Find where the given text appears and provide that cell's center as (X, Y) coordinate. 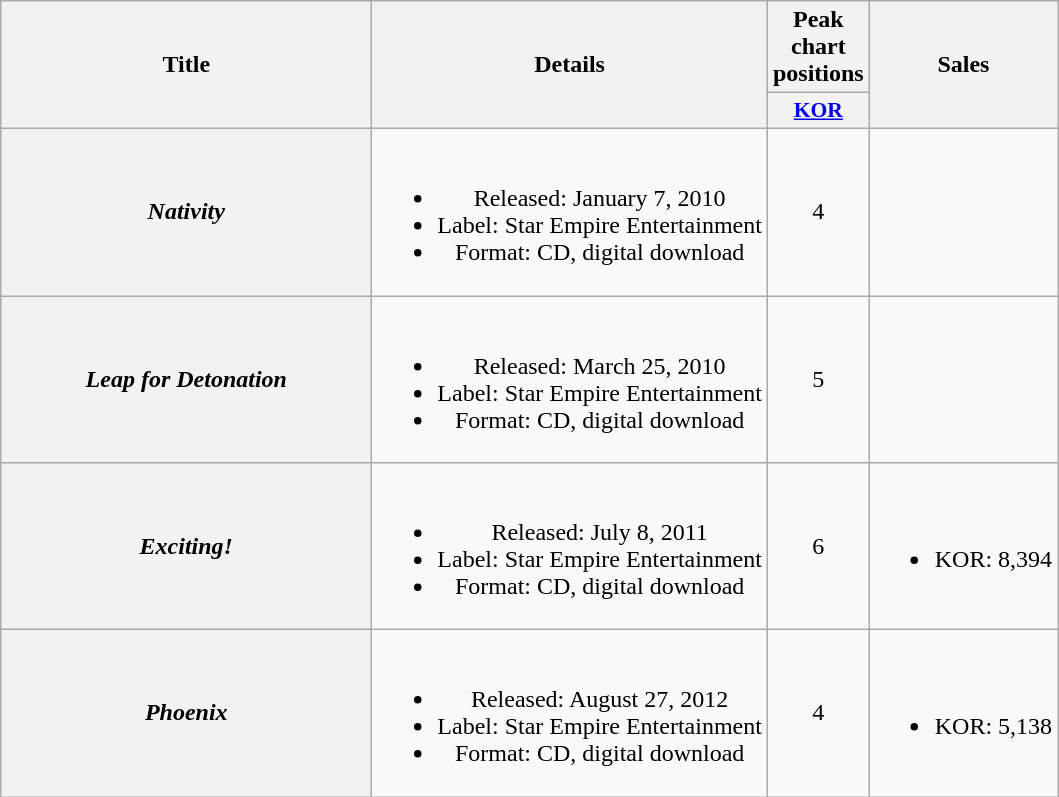
Title (186, 65)
Phoenix (186, 714)
Exciting! (186, 546)
Released: August 27, 2012 Label: Star Empire EntertainmentFormat: CD, digital download (570, 714)
Details (570, 65)
KOR: 5,138 (963, 714)
KOR: 8,394 (963, 546)
Released: January 7, 2010 Label: Star Empire EntertainmentFormat: CD, digital download (570, 212)
Sales (963, 65)
5 (818, 380)
Released: March 25, 2010 Label: Star Empire EntertainmentFormat: CD, digital download (570, 380)
Released: July 8, 2011 Label: Star Empire EntertainmentFormat: CD, digital download (570, 546)
6 (818, 546)
KOR (818, 111)
Leap for Detonation (186, 380)
Peak chart positions (818, 47)
Nativity (186, 212)
